Scan for the cell matching the given text and deliver its (X, Y) coordinate at center. 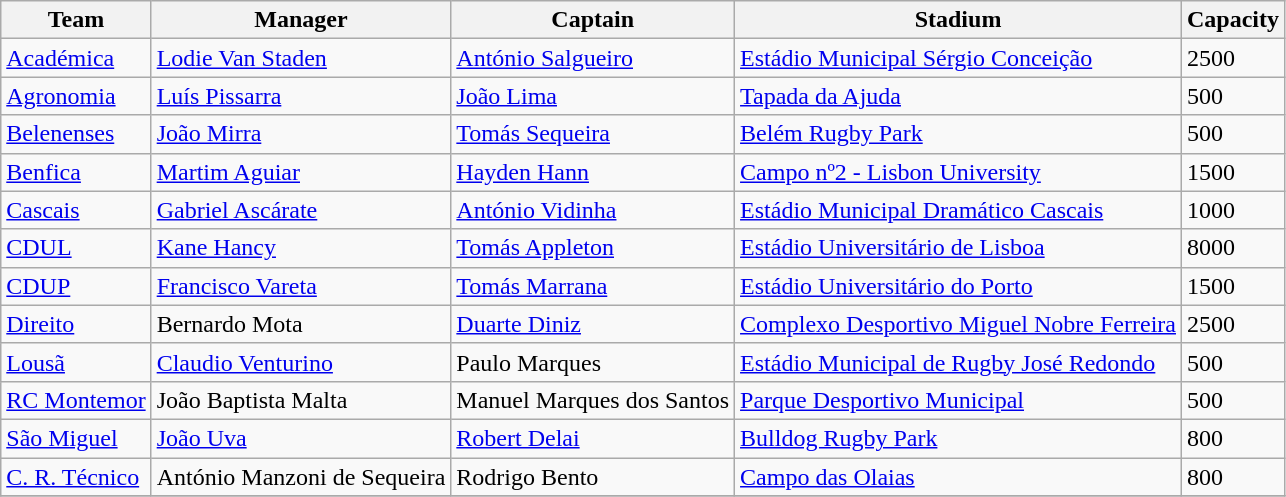
Académica (76, 58)
Estádio Municipal de Rugby José Redondo (958, 362)
Estádio Municipal Dramático Cascais (958, 210)
Robert Delai (593, 438)
São Miguel (76, 438)
João Uva (301, 438)
António Manzoni de Sequeira (301, 477)
Belenenses (76, 134)
Gabriel Ascárate (301, 210)
Estádio Municipal Sérgio Conceição (958, 58)
8000 (1234, 248)
Francisco Vareta (301, 286)
Team (76, 20)
Direito (76, 324)
CDUL (76, 248)
Tapada da Ajuda (958, 96)
Estádio Universitário do Porto (958, 286)
João Baptista Malta (301, 400)
Agronomia (76, 96)
Complexo Desportivo Miguel Nobre Ferreira (958, 324)
Kane Hancy (301, 248)
Cascais (76, 210)
Rodrigo Bento (593, 477)
Tomás Appleton (593, 248)
Manager (301, 20)
Campo nº2 - Lisbon University (958, 172)
Stadium (958, 20)
Estádio Universitário de Lisboa (958, 248)
Tomás Sequeira (593, 134)
C. R. Técnico (76, 477)
Captain (593, 20)
Paulo Marques (593, 362)
Capacity (1234, 20)
António Vidinha (593, 210)
Bernardo Mota (301, 324)
RC Montemor (76, 400)
Campo das Olaias (958, 477)
João Mirra (301, 134)
Claudio Venturino (301, 362)
Parque Desportivo Municipal (958, 400)
Hayden Hann (593, 172)
Tomás Marrana (593, 286)
João Lima (593, 96)
Martim Aguiar (301, 172)
Benfica (76, 172)
1000 (1234, 210)
António Salgueiro (593, 58)
Lodie Van Staden (301, 58)
Bulldog Rugby Park (958, 438)
Lousã (76, 362)
Belém Rugby Park (958, 134)
Duarte Diniz (593, 324)
Manuel Marques dos Santos (593, 400)
Luís Pissarra (301, 96)
CDUP (76, 286)
